Return the (x, y) coordinate for the center point of the cell that contains the specified text.  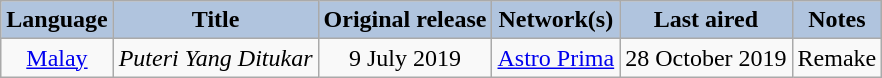
9 July 2019 (405, 58)
Network(s) (556, 20)
Title (216, 20)
Malay (57, 58)
Notes (837, 20)
28 October 2019 (706, 58)
Remake (837, 58)
Language (57, 20)
Last aired (706, 20)
Astro Prima (556, 58)
Puteri Yang Ditukar (216, 58)
Original release (405, 20)
